Determine the [x, y] coordinate at the center of the cell enclosing the given text.  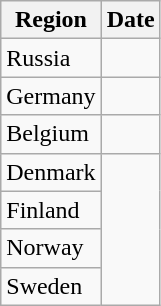
Finland [51, 210]
Germany [51, 96]
Norway [51, 248]
Region [51, 20]
Russia [51, 58]
Denmark [51, 172]
Sweden [51, 286]
Date [130, 20]
Belgium [51, 134]
